Capture the cell that displays the provided text and extract its (x, y) central coordinate. 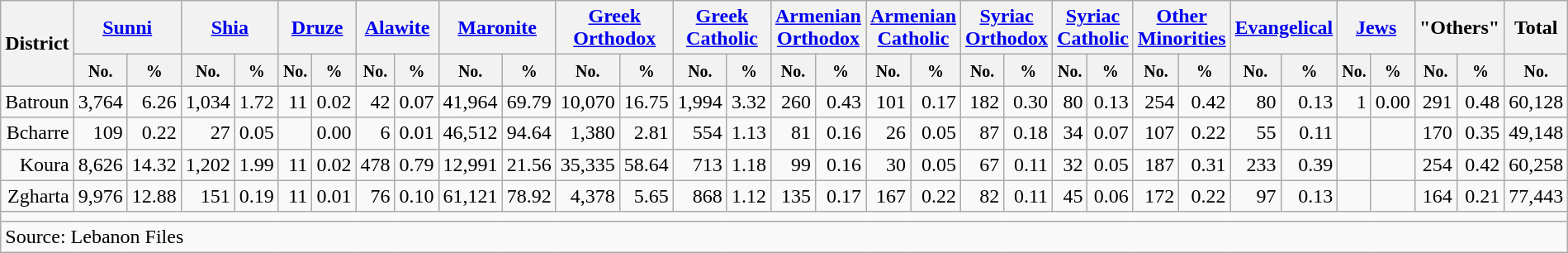
1,034 (208, 102)
76 (375, 196)
Evangelical (1284, 28)
12,991 (471, 165)
Druze (317, 28)
27 (208, 133)
0.18 (1029, 133)
5.65 (646, 196)
0.30 (1029, 102)
3,764 (101, 102)
41,964 (471, 102)
94.64 (528, 133)
1.12 (748, 196)
187 (1156, 165)
Syriac Catholic (1093, 28)
182 (983, 102)
3.32 (748, 102)
Shia (230, 28)
0.06 (1110, 196)
99 (793, 165)
1 (1354, 102)
69.79 (528, 102)
0.39 (1310, 165)
Alawite (397, 28)
Koura (37, 165)
4,378 (588, 196)
1,380 (588, 133)
6 (375, 133)
164 (1435, 196)
Total (1536, 28)
167 (888, 196)
1,202 (208, 165)
32 (1070, 165)
172 (1156, 196)
233 (1255, 165)
81 (793, 133)
713 (700, 165)
478 (375, 165)
Bcharre (37, 133)
16.75 (646, 102)
Sunni (127, 28)
1.18 (748, 165)
291 (1435, 102)
8,626 (101, 165)
1,994 (700, 102)
6.26 (154, 102)
"Others" (1459, 28)
9,976 (101, 196)
0.10 (416, 196)
135 (793, 196)
77,443 (1536, 196)
60,128 (1536, 102)
82 (983, 196)
Armenian Catholic (913, 28)
Zgharta (37, 196)
12.88 (154, 196)
67 (983, 165)
49,148 (1536, 133)
1.72 (256, 102)
0.48 (1480, 102)
61,121 (471, 196)
1.99 (256, 165)
26 (888, 133)
46,512 (471, 133)
0.19 (256, 196)
107 (1156, 133)
109 (101, 133)
30 (888, 165)
868 (700, 196)
10,070 (588, 102)
101 (888, 102)
2.81 (646, 133)
260 (793, 102)
97 (1255, 196)
0.43 (841, 102)
Greek Orthodox (614, 28)
45 (1070, 196)
District (37, 43)
55 (1255, 133)
Armenian Orthodox (817, 28)
0.79 (416, 165)
42 (375, 102)
60,258 (1536, 165)
1.13 (748, 133)
87 (983, 133)
151 (208, 196)
0.21 (1480, 196)
14.32 (154, 165)
35,335 (588, 165)
78.92 (528, 196)
Source: Lebanon Files (784, 236)
Greek Catholic (722, 28)
21.56 (528, 165)
Syriac Orthodox (1007, 28)
0.31 (1205, 165)
Maronite (497, 28)
34 (1070, 133)
0.35 (1480, 133)
Batroun (37, 102)
554 (700, 133)
58.64 (646, 165)
Jews (1376, 28)
170 (1435, 133)
Other Minorities (1182, 28)
